Find where the given text appears and provide that cell's center as (x, y) coordinate. 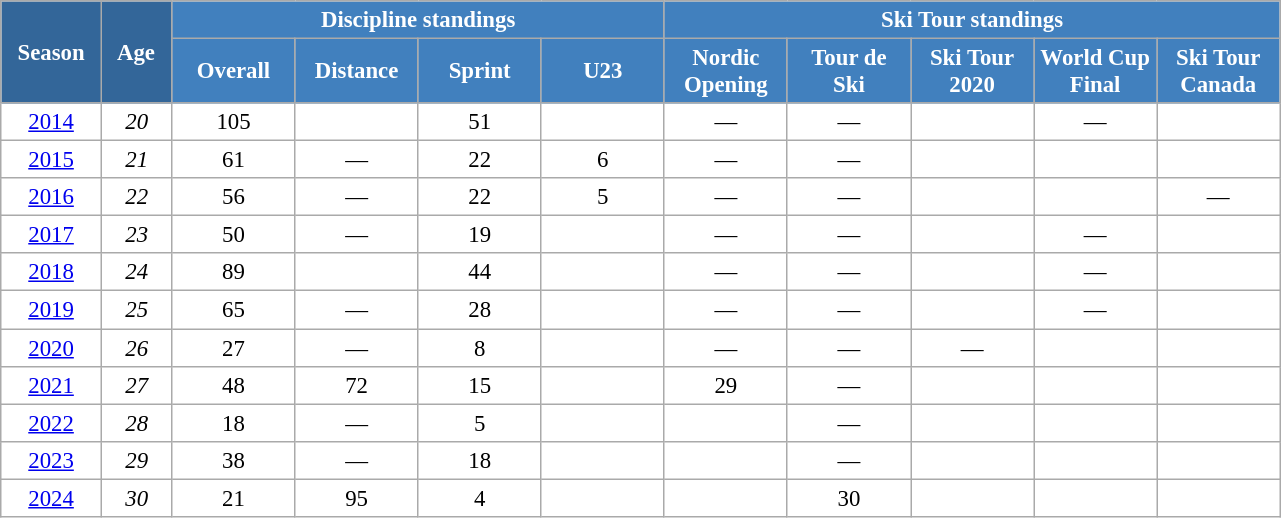
NordicOpening (726, 72)
72 (356, 385)
U23 (602, 72)
2021 (52, 385)
Season (52, 52)
15 (480, 385)
26 (136, 348)
2017 (52, 235)
25 (136, 310)
65 (234, 310)
51 (480, 122)
2023 (52, 460)
Ski Tour2020 (972, 72)
2022 (52, 423)
Tour deSki (848, 72)
8 (480, 348)
4 (480, 498)
38 (234, 460)
105 (234, 122)
2024 (52, 498)
2016 (52, 197)
50 (234, 235)
95 (356, 498)
Sprint (480, 72)
Distance (356, 72)
Overall (234, 72)
24 (136, 273)
Discipline standings (418, 20)
2018 (52, 273)
48 (234, 385)
Age (136, 52)
61 (234, 160)
44 (480, 273)
Ski TourCanada (1218, 72)
2020 (52, 348)
2019 (52, 310)
23 (136, 235)
6 (602, 160)
World CupFinal (1096, 72)
Ski Tour standings (972, 20)
89 (234, 273)
19 (480, 235)
2015 (52, 160)
56 (234, 197)
20 (136, 122)
2014 (52, 122)
